Return the [X, Y] coordinate for the center point of the cell that contains the specified text.  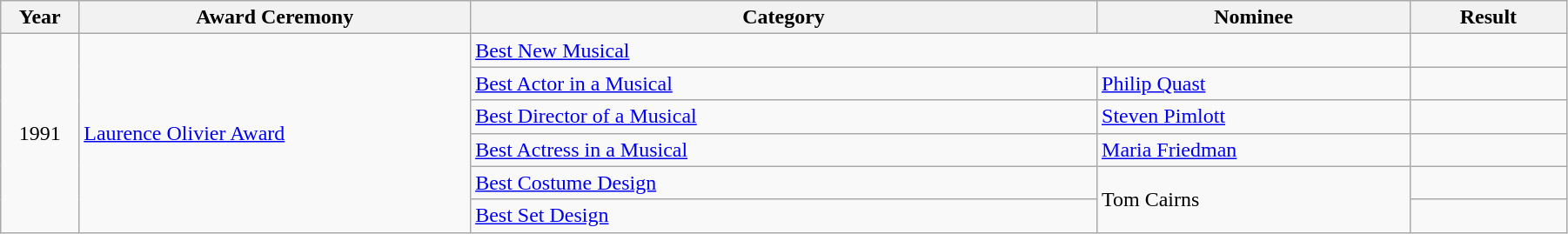
Best Director of a Musical [784, 117]
Best Set Design [784, 216]
Philip Quast [1254, 84]
Category [784, 17]
Award Ceremony [275, 17]
Tom Cairns [1254, 199]
Year [40, 17]
Best Actress in a Musical [784, 150]
Maria Friedman [1254, 150]
Best Actor in a Musical [784, 84]
Steven Pimlott [1254, 117]
Nominee [1254, 17]
Best Costume Design [784, 183]
1991 [40, 133]
Best New Musical [941, 50]
Laurence Olivier Award [275, 133]
Result [1488, 17]
